Locate the cell with the specified text and output its [x, y] center coordinate. 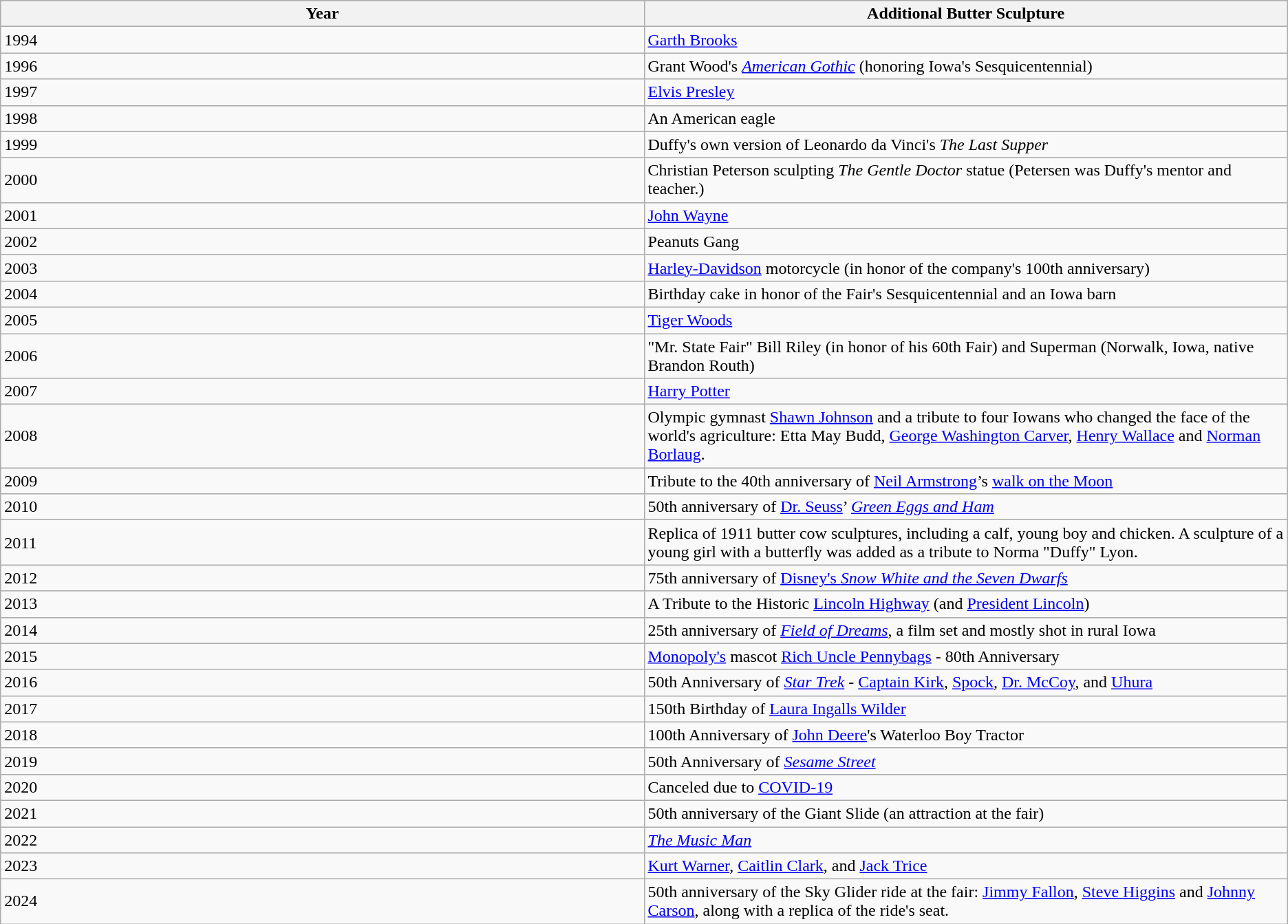
Monopoly's mascot Rich Uncle Pennybags - 80th Anniversary [966, 656]
2005 [322, 320]
150th Birthday of Laura Ingalls Wilder [966, 709]
25th anniversary of Field of Dreams, a film set and mostly shot in rural Iowa [966, 630]
2021 [322, 813]
75th anniversary of Disney's Snow White and the Seven Dwarfs [966, 578]
1996 [322, 66]
2024 [322, 901]
2013 [322, 604]
2022 [322, 840]
Christian Peterson sculpting The Gentle Doctor statue (Petersen was Duffy's mentor and teacher.) [966, 180]
2001 [322, 215]
2017 [322, 709]
An American eagle [966, 118]
50th anniversary of the Sky Glider ride at the fair: Jimmy Fallon, Steve Higgins and Johnny Carson, along with a replica of the ride's seat. [966, 901]
Tiger Woods [966, 320]
100th Anniversary of John Deere's Waterloo Boy Tractor [966, 735]
Duffy's own version of Leonardo da Vinci's The Last Supper [966, 144]
50th anniversary of the Giant Slide (an attraction at the fair) [966, 813]
Kurt Warner, Caitlin Clark, and Jack Trice [966, 866]
50th Anniversary of Star Trek - Captain Kirk, Spock, Dr. McCoy, and Uhura [966, 683]
A Tribute to the Historic Lincoln Highway (and President Lincoln) [966, 604]
2007 [322, 391]
2023 [322, 866]
2006 [322, 355]
Elvis Presley [966, 92]
2004 [322, 294]
Harley-Davidson motorcycle (in honor of the company's 100th anniversary) [966, 268]
2016 [322, 683]
Garth Brooks [966, 40]
2012 [322, 578]
50th anniversary of Dr. Seuss’ Green Eggs and Ham [966, 507]
1998 [322, 118]
Tribute to the 40th anniversary of Neil Armstrong’s walk on the Moon [966, 481]
Additional Butter Sculpture [966, 14]
2015 [322, 656]
2018 [322, 735]
2014 [322, 630]
1994 [322, 40]
2002 [322, 241]
50th Anniversary of Sesame Street [966, 761]
John Wayne [966, 215]
1997 [322, 92]
2011 [322, 542]
The Music Man [966, 840]
Birthday cake in honor of the Fair's Sesquicentennial and an Iowa barn [966, 294]
Canceled due to COVID-19 [966, 787]
Grant Wood's American Gothic (honoring Iowa's Sesquicentennial) [966, 66]
"Mr. State Fair" Bill Riley (in honor of his 60th Fair) and Superman (Norwalk, Iowa, native Brandon Routh) [966, 355]
2019 [322, 761]
Year [322, 14]
2010 [322, 507]
1999 [322, 144]
2009 [322, 481]
Peanuts Gang [966, 241]
Harry Potter [966, 391]
2008 [322, 436]
2020 [322, 787]
2003 [322, 268]
2000 [322, 180]
